Return [x, y] of the center of cell containing provided text 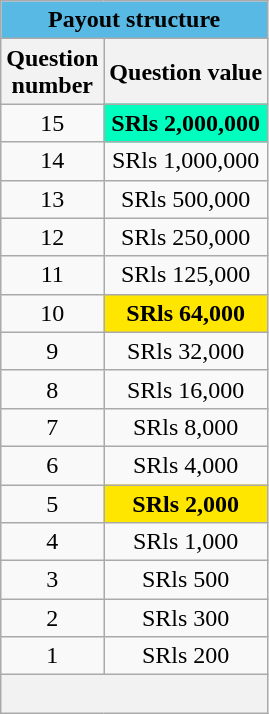
14 [52, 161]
SRls 32,000 [186, 351]
SRls 500,000 [186, 199]
5 [52, 503]
Questionnumber [52, 72]
Question value [186, 72]
Payout structure [134, 20]
SRls 200 [186, 656]
1 [52, 656]
12 [52, 237]
SRls 125,000 [186, 275]
7 [52, 427]
4 [52, 542]
SRls 500 [186, 580]
11 [52, 275]
SRls 2,000 [186, 503]
SRls 8,000 [186, 427]
SRls 300 [186, 618]
13 [52, 199]
SRls 2,000,000 [186, 123]
8 [52, 389]
6 [52, 465]
SRls 1,000,000 [186, 161]
9 [52, 351]
SRls 1,000 [186, 542]
10 [52, 313]
SRls 250,000 [186, 237]
3 [52, 580]
SRls 4,000 [186, 465]
SRls 64,000 [186, 313]
15 [52, 123]
2 [52, 618]
SRls 16,000 [186, 389]
